Find where the given text appears and provide that cell's center as (x, y) coordinate. 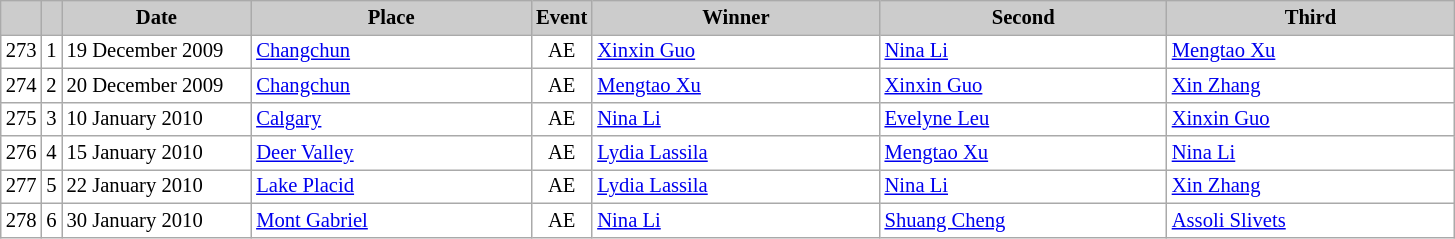
Date (157, 17)
274 (22, 85)
1 (51, 51)
273 (22, 51)
Third (1310, 17)
Lake Placid (391, 186)
278 (22, 220)
2 (51, 85)
Assoli Slivets (1310, 220)
6 (51, 220)
Evelyne Leu (1024, 119)
277 (22, 186)
30 January 2010 (157, 220)
Deer Valley (391, 153)
19 December 2009 (157, 51)
Calgary (391, 119)
Place (391, 17)
Second (1024, 17)
20 December 2009 (157, 85)
Event (562, 17)
22 January 2010 (157, 186)
15 January 2010 (157, 153)
5 (51, 186)
10 January 2010 (157, 119)
275 (22, 119)
3 (51, 119)
Winner (736, 17)
Shuang Cheng (1024, 220)
Mont Gabriel (391, 220)
276 (22, 153)
4 (51, 153)
